Detect which cell encompasses the target text, then output its [x, y] center coordinate. 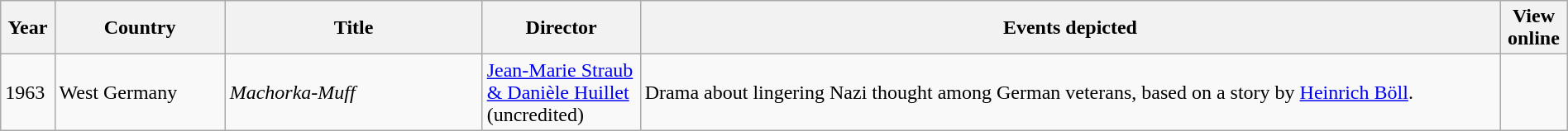
Year [28, 28]
1963 [28, 92]
Machorka-Muff [354, 92]
Jean-Marie Straub & Danièle Huillet (uncredited) [561, 92]
Viewonline [1534, 28]
West Germany [140, 92]
Country [140, 28]
Director [561, 28]
Events depicted [1070, 28]
Title [354, 28]
Drama about lingering Nazi thought among German veterans, based on a story by Heinrich Böll. [1070, 92]
